From the cell containing the given text, extract its center point as [x, y] coordinate. 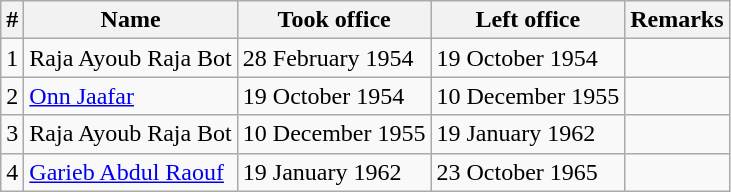
Garieb Abdul Raouf [131, 172]
28 February 1954 [334, 58]
Remarks [677, 20]
Name [131, 20]
Onn Jaafar [131, 96]
Left office [528, 20]
2 [12, 96]
Took office [334, 20]
4 [12, 172]
23 October 1965 [528, 172]
# [12, 20]
1 [12, 58]
3 [12, 134]
